For the text-containing cell, return its midpoint in (X, Y) coordinate format. 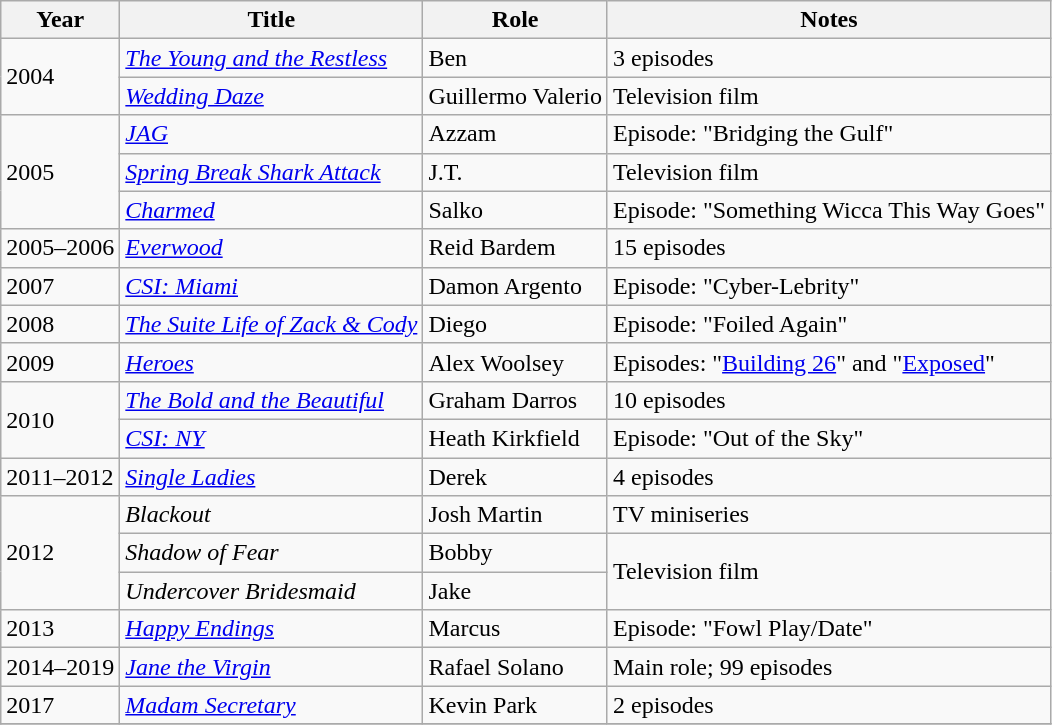
Reid Bardem (516, 248)
TV miniseries (828, 515)
Jane the Virgin (272, 667)
2017 (60, 705)
2014–2019 (60, 667)
Notes (828, 20)
2008 (60, 324)
Episode: "Bridging the Gulf" (828, 134)
Josh Martin (516, 515)
The Bold and the Beautiful (272, 400)
Charmed (272, 210)
Heath Kirkfield (516, 438)
Jake (516, 591)
4 episodes (828, 477)
Kevin Park (516, 705)
JAG (272, 134)
Azzam (516, 134)
Episodes: "Building 26" and "Exposed" (828, 362)
Diego (516, 324)
Salko (516, 210)
2 episodes (828, 705)
Spring Break Shark Attack (272, 172)
2007 (60, 286)
Undercover Bridesmaid (272, 591)
15 episodes (828, 248)
2011–2012 (60, 477)
Everwood (272, 248)
CSI: NY (272, 438)
Guillermo Valerio (516, 96)
Happy Endings (272, 629)
3 episodes (828, 58)
The Suite Life of Zack & Cody (272, 324)
Year (60, 20)
10 episodes (828, 400)
Derek (516, 477)
Marcus (516, 629)
Episode: "Fowl Play/Date" (828, 629)
2005–2006 (60, 248)
2004 (60, 77)
2005 (60, 172)
Rafael Solano (516, 667)
Episode: "Foiled Again" (828, 324)
Heroes (272, 362)
2009 (60, 362)
Damon Argento (516, 286)
Shadow of Fear (272, 553)
Ben (516, 58)
Role (516, 20)
Title (272, 20)
2012 (60, 553)
Madam Secretary (272, 705)
Episode: "Something Wicca This Way Goes" (828, 210)
Wedding Daze (272, 96)
J.T. (516, 172)
2010 (60, 419)
Alex Woolsey (516, 362)
Single Ladies (272, 477)
Episode: "Cyber-Lebrity" (828, 286)
Main role; 99 episodes (828, 667)
2013 (60, 629)
The Young and the Restless (272, 58)
Graham Darros (516, 400)
Blackout (272, 515)
Episode: "Out of the Sky" (828, 438)
Bobby (516, 553)
CSI: Miami (272, 286)
